From the cell containing the given text, extract its center point as [x, y] coordinate. 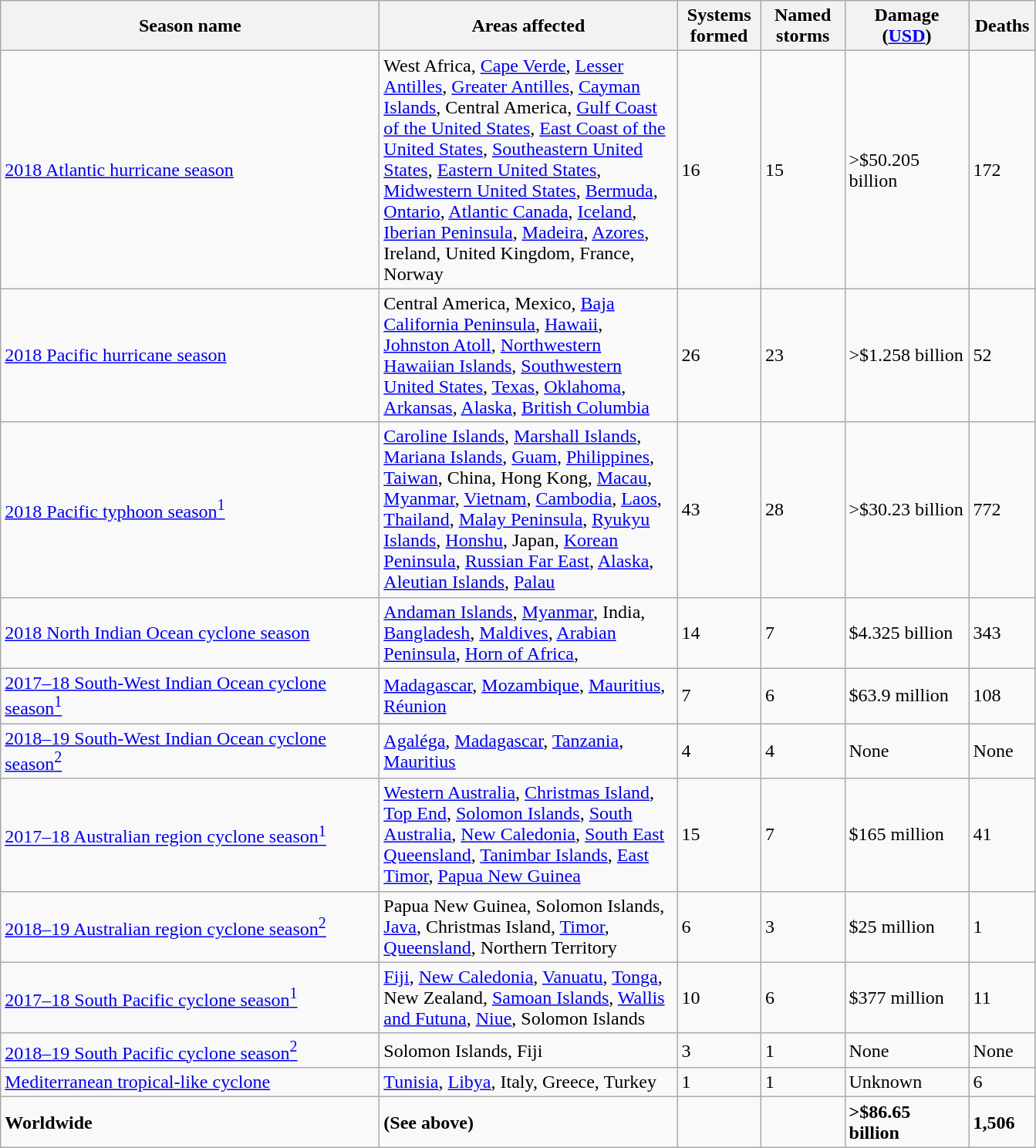
$4.325 billion [907, 633]
2017–18 South Pacific cyclone season1 [190, 998]
Damage (USD) [907, 26]
>$30.23 billion [907, 509]
11 [1002, 998]
>$86.65 billion [907, 1122]
2017–18 South-West Indian Ocean cyclone season1 [190, 696]
28 [802, 509]
Season name [190, 26]
343 [1002, 633]
Systems formed [719, 26]
Solomon Islands, Fiji [528, 1051]
$377 million [907, 998]
Tunisia, Libya, Italy, Greece, Turkey [528, 1082]
>$50.205 billion [907, 170]
Andaman Islands, Myanmar, India, Bangladesh, Maldives, Arabian Peninsula, Horn of Africa, [528, 633]
172 [1002, 170]
>$1.258 billion [907, 355]
$25 million [907, 927]
Papua New Guinea, Solomon Islands, Java, Christmas Island, Timor, Queensland, Northern Territory [528, 927]
26 [719, 355]
108 [1002, 696]
16 [719, 170]
2018–19 South-West Indian Ocean cyclone season2 [190, 751]
(See above) [528, 1122]
2018–19 South Pacific cyclone season2 [190, 1051]
$165 million [907, 835]
2018 Pacific hurricane season [190, 355]
Fiji, New Caledonia, Vanuatu, Tonga, New Zealand, Samoan Islands, Wallis and Futuna, Niue, Solomon Islands [528, 998]
Agaléga, Madagascar, Tanzania, Mauritius [528, 751]
772 [1002, 509]
14 [719, 633]
2018–19 Australian region cyclone season2 [190, 927]
23 [802, 355]
$63.9 million [907, 696]
2018 Pacific typhoon season1 [190, 509]
Deaths [1002, 26]
Mediterranean tropical-like cyclone [190, 1082]
Unknown [907, 1082]
52 [1002, 355]
Madagascar, Mozambique, Mauritius, Réunion [528, 696]
Worldwide [190, 1122]
Named storms [802, 26]
2018 Atlantic hurricane season [190, 170]
Areas affected [528, 26]
43 [719, 509]
10 [719, 998]
41 [1002, 835]
2018 North Indian Ocean cyclone season [190, 633]
1,506 [1002, 1122]
2017–18 Australian region cyclone season1 [190, 835]
